Return [X, Y] of the center of cell containing provided text 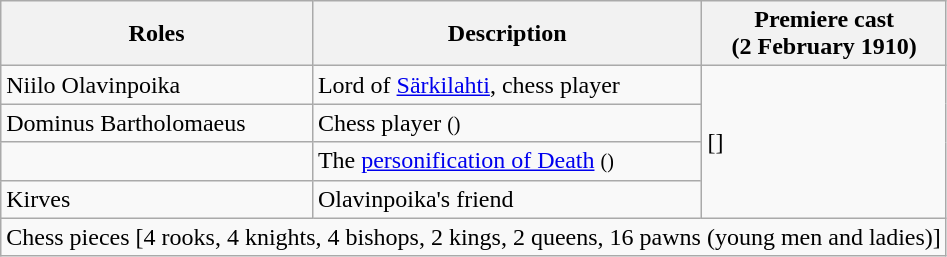
[] [824, 142]
Roles [157, 34]
Niilo Olavinpoika [157, 85]
Chess player () [507, 123]
Kirves [157, 199]
The personification of Death () [507, 161]
Dominus Bartholomaeus [157, 123]
Olavinpoika's friend [507, 199]
Premiere cast(2 February 1910) [824, 34]
Lord of Särkilahti, chess player [507, 85]
Chess pieces [4 rooks, 4 knights, 4 bishops, 2 kings, 2 queens, 16 pawns (young men and ladies)] [474, 237]
Description [507, 34]
